Pinpoint the cell where the given text exists, returning its (X, Y) midpoint coordinate. 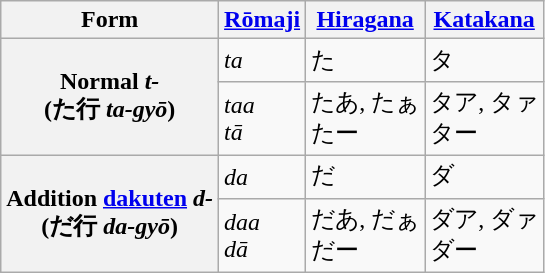
ダ (484, 176)
Rōmaji (262, 20)
daadā (262, 235)
ta (262, 60)
だ (366, 176)
タ (484, 60)
Normal t-(た行 ta-gyō) (110, 98)
taatā (262, 118)
Addition dakuten d-(だ行 da-gyō) (110, 214)
た (366, 60)
Form (110, 20)
タア, タァター (484, 118)
Hiragana (366, 20)
Katakana (484, 20)
ダア, ダァダー (484, 235)
たあ, たぁたー (366, 118)
da (262, 176)
だあ, だぁだー (366, 235)
